Find where the given text appears and provide that cell's center as (X, Y) coordinate. 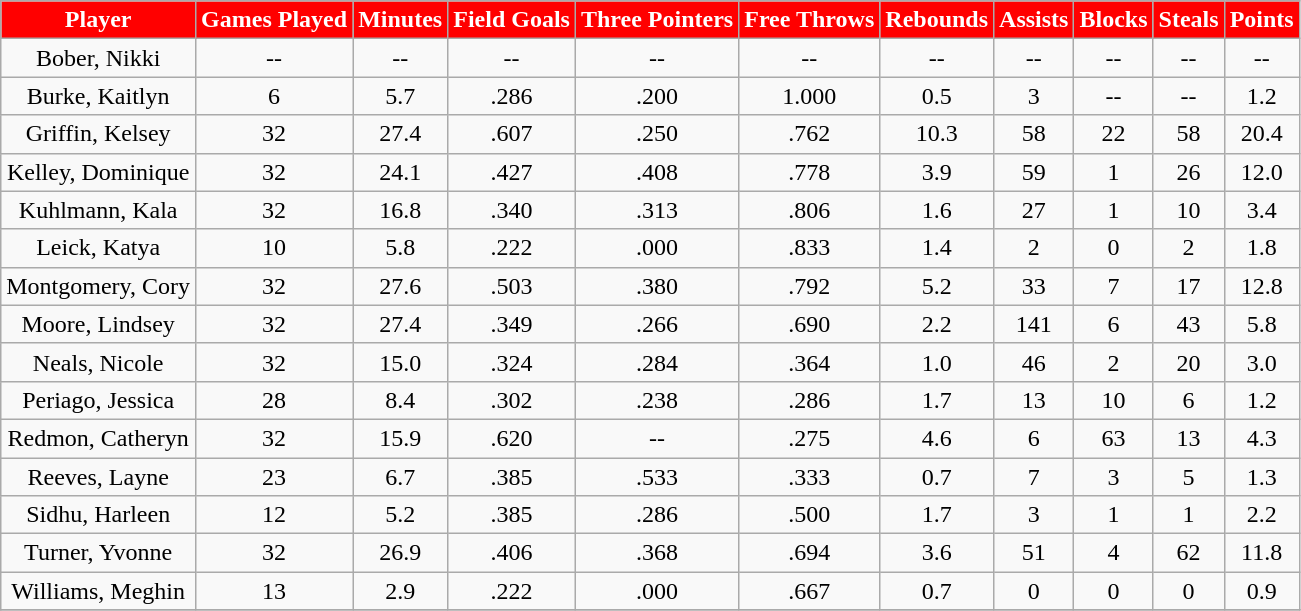
1.000 (810, 96)
Neals, Nicole (98, 362)
15.0 (400, 362)
Turner, Yvonne (98, 553)
33 (1034, 286)
3.4 (1262, 210)
.667 (810, 591)
4 (1114, 553)
Rebounds (937, 20)
.333 (810, 477)
141 (1034, 324)
.200 (656, 96)
26.9 (400, 553)
59 (1034, 172)
Reeves, Layne (98, 477)
.778 (810, 172)
12.8 (1262, 286)
.607 (512, 134)
.762 (810, 134)
Kelley, Dominique (98, 172)
1.3 (1262, 477)
.533 (656, 477)
.368 (656, 553)
Redmon, Catheryn (98, 438)
16.8 (400, 210)
Field Goals (512, 20)
23 (274, 477)
.406 (512, 553)
20.4 (1262, 134)
5.7 (400, 96)
Leick, Katya (98, 248)
12 (274, 515)
Blocks (1114, 20)
Free Throws (810, 20)
.313 (656, 210)
27 (1034, 210)
24.1 (400, 172)
.503 (512, 286)
.408 (656, 172)
.806 (810, 210)
.427 (512, 172)
Bober, Nikki (98, 58)
.833 (810, 248)
11.8 (1262, 553)
27.6 (400, 286)
1.0 (937, 362)
.275 (810, 438)
3.6 (937, 553)
.364 (810, 362)
5 (1188, 477)
1.4 (937, 248)
0.5 (937, 96)
Periago, Jessica (98, 400)
.324 (512, 362)
Griffin, Kelsey (98, 134)
.284 (656, 362)
4.3 (1262, 438)
Three Pointers (656, 20)
0.9 (1262, 591)
Montgomery, Cory (98, 286)
.302 (512, 400)
22 (1114, 134)
Burke, Kaitlyn (98, 96)
.349 (512, 324)
Minutes (400, 20)
1.8 (1262, 248)
Kuhlmann, Kala (98, 210)
.250 (656, 134)
46 (1034, 362)
Assists (1034, 20)
15.9 (400, 438)
.690 (810, 324)
.792 (810, 286)
10.3 (937, 134)
Sidhu, Harleen (98, 515)
Player (98, 20)
.500 (810, 515)
1.6 (937, 210)
Williams, Meghin (98, 591)
.238 (656, 400)
Steals (1188, 20)
6.7 (400, 477)
26 (1188, 172)
62 (1188, 553)
.266 (656, 324)
4.6 (937, 438)
43 (1188, 324)
28 (274, 400)
17 (1188, 286)
.694 (810, 553)
Points (1262, 20)
63 (1114, 438)
8.4 (400, 400)
.380 (656, 286)
Games Played (274, 20)
.340 (512, 210)
12.0 (1262, 172)
20 (1188, 362)
51 (1034, 553)
3.9 (937, 172)
3.0 (1262, 362)
Moore, Lindsey (98, 324)
.620 (512, 438)
2.9 (400, 591)
